Scan for the cell matching the given text and deliver its (X, Y) coordinate at center. 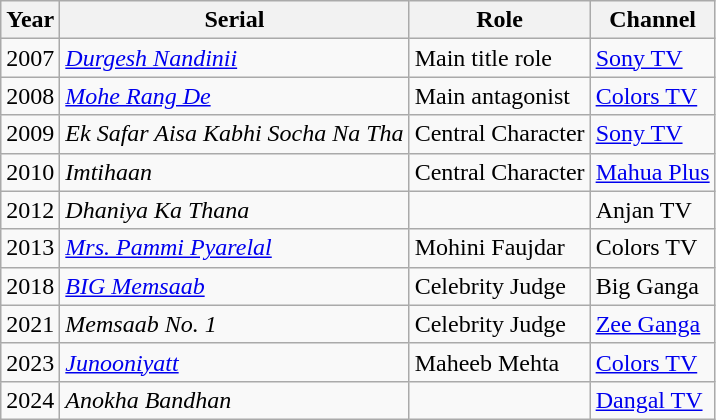
Durgesh Nandinii (234, 58)
Memsaab No. 1 (234, 324)
2009 (30, 134)
Mrs. Pammi Pyarelal (234, 248)
Mahua Plus (652, 172)
Dangal TV (652, 400)
Main antagonist (500, 96)
Junooniyatt (234, 362)
Big Ganga (652, 286)
Main title role (500, 58)
2024 (30, 400)
Ek Safar Aisa Kabhi Socha Na Tha (234, 134)
2023 (30, 362)
Year (30, 20)
2010 (30, 172)
Maheeb Mehta (500, 362)
2012 (30, 210)
2021 (30, 324)
BIG Memsaab (234, 286)
Zee Ganga (652, 324)
Mohe Rang De (234, 96)
Anokha Bandhan (234, 400)
2013 (30, 248)
Role (500, 20)
Serial (234, 20)
2018 (30, 286)
Dhaniya Ka Thana (234, 210)
Mohini Faujdar (500, 248)
Anjan TV (652, 210)
Imtihaan (234, 172)
Channel (652, 20)
2007 (30, 58)
2008 (30, 96)
